Find where the given text appears and provide that cell's center as [X, Y] coordinate. 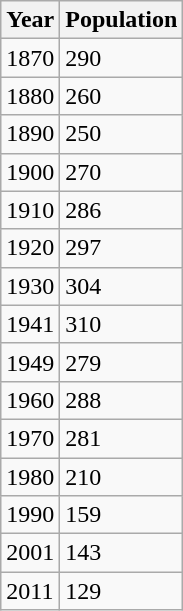
2011 [30, 591]
1960 [30, 400]
210 [122, 477]
1890 [30, 134]
1980 [30, 477]
1920 [30, 248]
1910 [30, 210]
1970 [30, 438]
270 [122, 172]
1949 [30, 362]
1880 [30, 96]
159 [122, 515]
279 [122, 362]
1941 [30, 324]
288 [122, 400]
1870 [30, 58]
290 [122, 58]
143 [122, 553]
286 [122, 210]
Year [30, 20]
304 [122, 286]
1900 [30, 172]
2001 [30, 553]
310 [122, 324]
250 [122, 134]
281 [122, 438]
1930 [30, 286]
1990 [30, 515]
Population [122, 20]
260 [122, 96]
129 [122, 591]
297 [122, 248]
